From the cell containing the given text, extract its center point as [X, Y] coordinate. 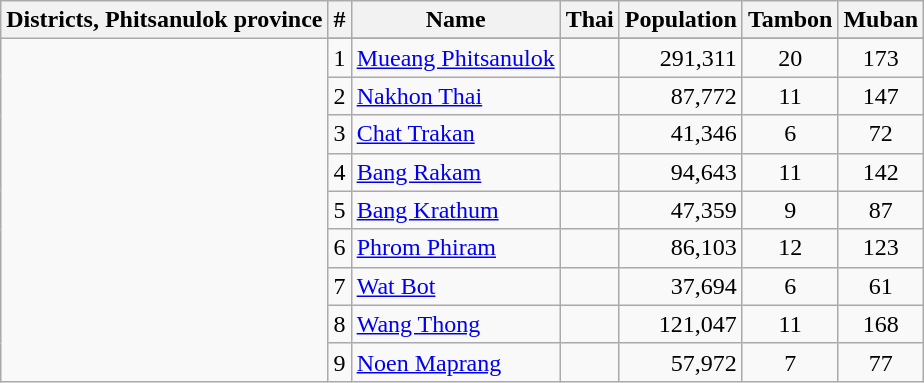
47,359 [680, 210]
# [340, 20]
61 [881, 286]
Tambon [790, 20]
Wang Thong [456, 324]
Bang Rakam [456, 172]
57,972 [680, 362]
86,103 [680, 248]
1 [340, 58]
37,694 [680, 286]
2 [340, 96]
94,643 [680, 172]
Population [680, 20]
72 [881, 134]
142 [881, 172]
20 [790, 58]
Muban [881, 20]
Mueang Phitsanulok [456, 58]
147 [881, 96]
Chat Trakan [456, 134]
Name [456, 20]
87,772 [680, 96]
Thai [590, 20]
121,047 [680, 324]
291,311 [680, 58]
87 [881, 210]
41,346 [680, 134]
Noen Maprang [456, 362]
173 [881, 58]
12 [790, 248]
5 [340, 210]
77 [881, 362]
3 [340, 134]
8 [340, 324]
4 [340, 172]
123 [881, 248]
Nakhon Thai [456, 96]
Wat Bot [456, 286]
168 [881, 324]
Districts, Phitsanulok province [164, 20]
Bang Krathum [456, 210]
Phrom Phiram [456, 248]
